For the text-containing cell, return its midpoint in [X, Y] coordinate format. 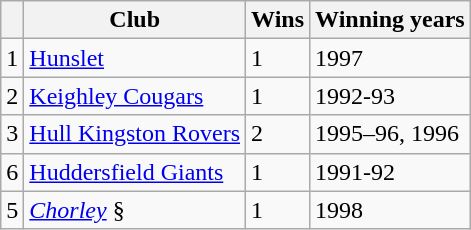
Keighley Cougars [135, 96]
Winning years [390, 20]
Huddersfield Giants [135, 172]
3 [12, 134]
1997 [390, 58]
1991-92 [390, 172]
1998 [390, 210]
1995–96, 1996 [390, 134]
Hull Kingston Rovers [135, 134]
Hunslet [135, 58]
1992-93 [390, 96]
5 [12, 210]
Wins [278, 20]
Club [135, 20]
6 [12, 172]
Chorley § [135, 210]
